Locate the cell with the specified text and output its (x, y) center coordinate. 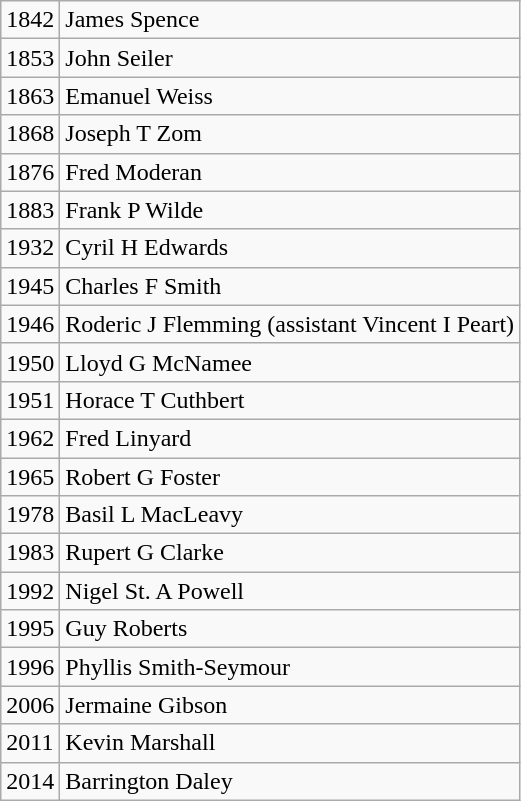
1945 (30, 286)
1853 (30, 58)
1883 (30, 210)
1951 (30, 400)
Rupert G Clarke (290, 553)
1965 (30, 477)
Robert G Foster (290, 477)
1868 (30, 134)
Phyllis Smith-Seymour (290, 667)
1995 (30, 629)
1992 (30, 591)
Fred Linyard (290, 438)
Frank P Wilde (290, 210)
James Spence (290, 20)
Jermaine Gibson (290, 705)
Fred Moderan (290, 172)
1996 (30, 667)
1962 (30, 438)
1983 (30, 553)
2006 (30, 705)
Guy Roberts (290, 629)
1876 (30, 172)
Lloyd G McNamee (290, 362)
1842 (30, 20)
Horace T Cuthbert (290, 400)
1932 (30, 248)
Barrington Daley (290, 781)
Basil L MacLeavy (290, 515)
Roderic J Flemming (assistant Vincent I Peart) (290, 324)
1863 (30, 96)
Cyril H Edwards (290, 248)
1946 (30, 324)
John Seiler (290, 58)
Nigel St. A Powell (290, 591)
1978 (30, 515)
1950 (30, 362)
Joseph T Zom (290, 134)
Charles F Smith (290, 286)
Emanuel Weiss (290, 96)
2014 (30, 781)
Kevin Marshall (290, 743)
2011 (30, 743)
